Return the [x, y] coordinate for the center point of the cell that contains the specified text.  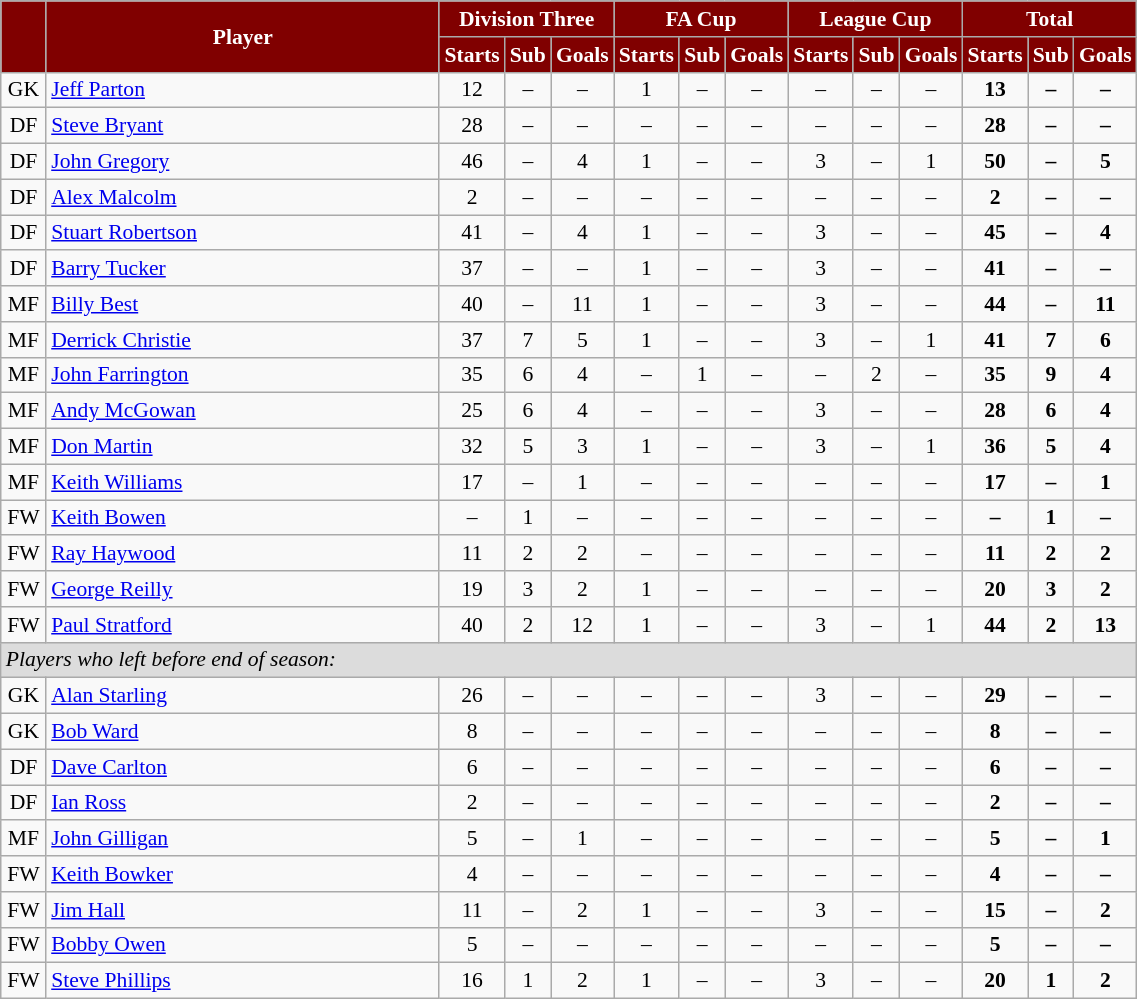
Player [242, 36]
Division Three [526, 19]
16 [472, 981]
Keith Bowen [242, 518]
Steve Bryant [242, 126]
George Reilly [242, 589]
Steve Phillips [242, 981]
John Gregory [242, 162]
45 [994, 233]
29 [994, 696]
Bob Ward [242, 732]
25 [472, 411]
Alan Starling [242, 696]
Alex Malcolm [242, 197]
John Farrington [242, 375]
John Gilligan [242, 839]
Ian Ross [242, 803]
Total [1049, 19]
Jeff Parton [242, 90]
Don Martin [242, 447]
Keith Bowker [242, 874]
46 [472, 162]
Keith Williams [242, 482]
Barry Tucker [242, 269]
9 [1051, 375]
50 [994, 162]
Jim Hall [242, 910]
26 [472, 696]
32 [472, 447]
Andy McGowan [242, 411]
Ray Haywood [242, 554]
FA Cup [701, 19]
19 [472, 589]
League Cup [875, 19]
Billy Best [242, 304]
Bobby Owen [242, 945]
15 [994, 910]
Players who left before end of season: [569, 660]
Stuart Robertson [242, 233]
36 [994, 447]
Derrick Christie [242, 340]
Dave Carlton [242, 767]
Paul Stratford [242, 625]
